Extract the [X, Y] coordinate from the center of the cell holding the provided text.  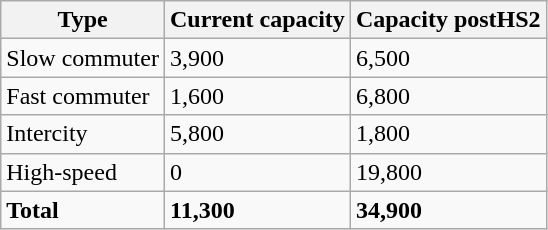
5,800 [257, 134]
Total [83, 210]
High-speed [83, 172]
Type [83, 20]
6,800 [448, 96]
Capacity postHS2 [448, 20]
1,800 [448, 134]
6,500 [448, 58]
Fast commuter [83, 96]
3,900 [257, 58]
Current capacity [257, 20]
19,800 [448, 172]
11,300 [257, 210]
Slow commuter [83, 58]
0 [257, 172]
34,900 [448, 210]
1,600 [257, 96]
Intercity [83, 134]
